Determine the [x, y] coordinate at the center of the cell enclosing the given text.  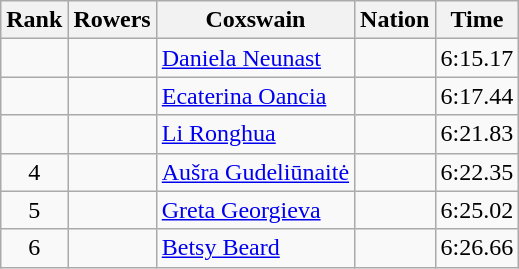
Rowers [112, 20]
6:26.66 [477, 248]
Daniela Neunast [255, 58]
6:15.17 [477, 58]
Nation [395, 20]
6:21.83 [477, 134]
5 [34, 210]
Rank [34, 20]
Greta Georgieva [255, 210]
6:25.02 [477, 210]
Betsy Beard [255, 248]
Aušra Gudeliūnaitė [255, 172]
4 [34, 172]
Coxswain [255, 20]
Time [477, 20]
6:17.44 [477, 96]
6 [34, 248]
Li Ronghua [255, 134]
Ecaterina Oancia [255, 96]
6:22.35 [477, 172]
